Return the (x, y) coordinate for the center point of the cell that contains the specified text.  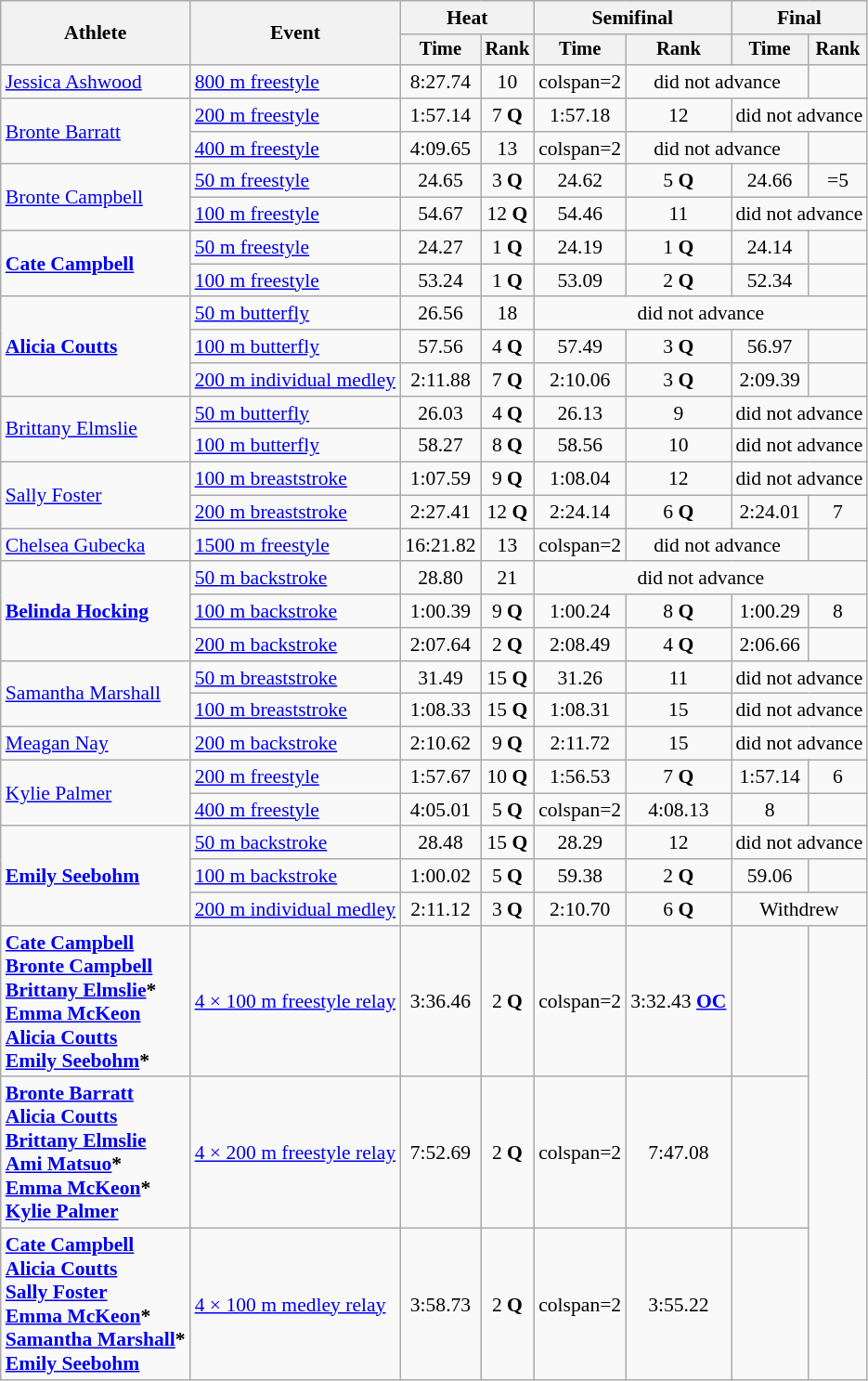
Belinda Hocking (96, 611)
53.09 (579, 280)
4 × 200 m freestyle relay (295, 1153)
1:00.24 (579, 611)
24.62 (579, 181)
=5 (838, 181)
24.66 (771, 181)
8:27.74 (440, 82)
Meagan Nay (96, 744)
31.49 (440, 678)
2:06.66 (771, 645)
2:10.06 (579, 380)
Alicia Coutts (96, 347)
2:11.12 (440, 909)
9 (678, 413)
4:09.65 (440, 149)
2:24.14 (579, 513)
57.56 (440, 346)
28.29 (579, 843)
58.56 (579, 446)
4:05.01 (440, 810)
2:24.01 (771, 513)
16:21.82 (440, 545)
56.97 (771, 346)
24.14 (771, 248)
1:08.31 (579, 710)
Cate CampbellAlicia CouttsSally FosterEmma McKeon*Samantha Marshall*Emily Seebohm (96, 1304)
26.56 (440, 314)
4:08.13 (678, 810)
1:08.04 (579, 479)
26.03 (440, 413)
2:08.49 (579, 645)
Kylie Palmer (96, 793)
54.67 (440, 215)
1:57.67 (440, 777)
4 × 100 m medley relay (295, 1304)
28.48 (440, 843)
Sally Foster (96, 496)
Athlete (96, 33)
58.27 (440, 446)
24.19 (579, 248)
54.46 (579, 215)
52.34 (771, 280)
3:58.73 (440, 1304)
3:36.46 (440, 1001)
Bronte BarrattAlicia CouttsBrittany ElmslieAmi Matsuo*Emma McKeon*Kylie Palmer (96, 1153)
2:11.72 (579, 744)
3:32.43 OC (678, 1001)
800 m freestyle (295, 82)
2:10.70 (579, 909)
50 m breaststroke (295, 678)
1:00.29 (771, 611)
10 Q (508, 777)
Withdrew (800, 909)
Cate CampbellBronte CampbellBrittany Elmslie*Emma McKeonAlicia CouttsEmily Seebohm* (96, 1001)
Brittany Elmslie (96, 429)
Bronte Barratt (96, 132)
1:08.33 (440, 710)
2:11.88 (440, 380)
24.65 (440, 181)
7 (838, 513)
21 (508, 579)
6 (838, 777)
Chelsea Gubecka (96, 545)
3:55.22 (678, 1304)
31.26 (579, 678)
59.06 (771, 876)
2:07.64 (440, 645)
Samantha Marshall (96, 695)
1:56.53 (579, 777)
1500 m freestyle (295, 545)
26.13 (579, 413)
Emily Seebohm (96, 877)
Event (295, 33)
1:57.18 (579, 115)
Semifinal (632, 18)
Bronte Campbell (96, 197)
Heat (467, 18)
18 (508, 314)
28.80 (440, 579)
1:00.39 (440, 611)
57.49 (579, 346)
7:47.08 (678, 1153)
Jessica Ashwood (96, 82)
Cate Campbell (96, 264)
200 m breaststroke (295, 513)
2:10.62 (440, 744)
Final (800, 18)
24.27 (440, 248)
1:07.59 (440, 479)
4 × 100 m freestyle relay (295, 1001)
59.38 (579, 876)
53.24 (440, 280)
7:52.69 (440, 1153)
1:00.02 (440, 876)
2:09.39 (771, 380)
2:27.41 (440, 513)
